Determine the [x, y] coordinate at the center of the cell enclosing the given text.  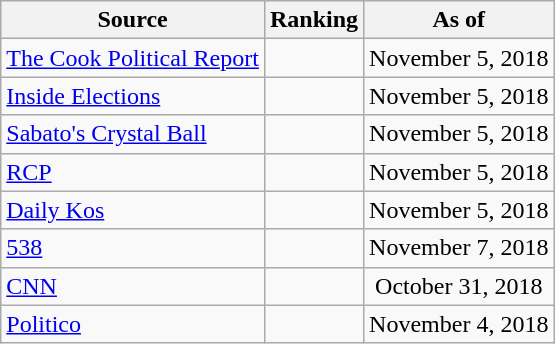
The Cook Political Report [133, 58]
Source [133, 20]
Inside Elections [133, 96]
Ranking [314, 20]
November 4, 2018 [459, 324]
October 31, 2018 [459, 286]
RCP [133, 172]
Politico [133, 324]
538 [133, 248]
November 7, 2018 [459, 248]
Sabato's Crystal Ball [133, 134]
CNN [133, 286]
Daily Kos [133, 210]
As of [459, 20]
